Pinpoint the cell where the given text exists, returning its [x, y] midpoint coordinate. 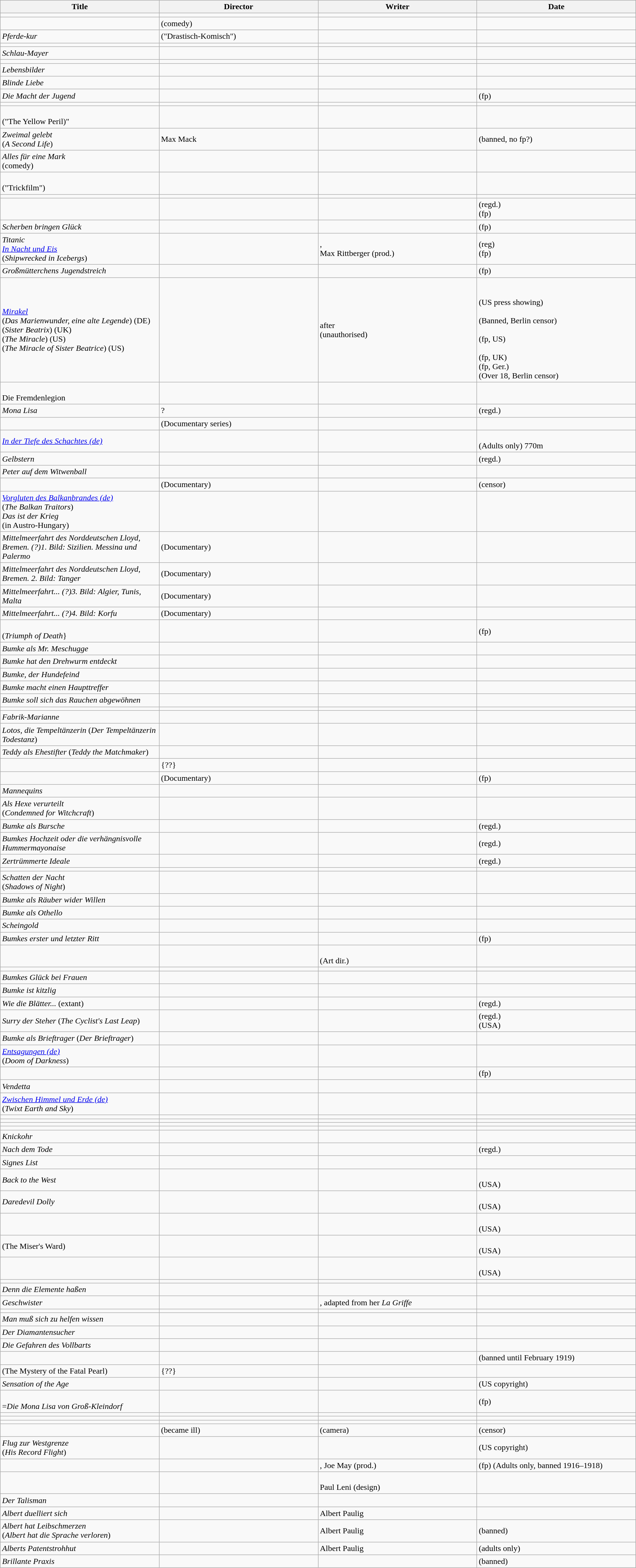
(fp) (Adults only, banned 1916–1918) [556, 1465]
(regd.) (USA) [556, 1021]
Date [556, 7]
("Drastisch-Komisch") [238, 36]
Entsagungen (de)(Doom of Darkness) [80, 1056]
(US press showing) (Banned, Berlin censor) (fp, US) (fp, UK) (fp, Ger.)(Over 18, Berlin censor) [556, 330]
Alberts Patentstrohhut [80, 1548]
(reg) (fp) [556, 249]
Blinde Liebe [80, 83]
Signes List [80, 1162]
(banned, no fp?) [556, 139]
Scherben bringen Glück [80, 227]
(comedy) [238, 23]
Mirakel (Das Marienwunder, eine alte Legende) (DE)(Sister Beatrix) (UK)(The Miracle) (US)(The Miracle of Sister Beatrice) (US) [80, 330]
In der Tiefe des Schachtes (de) [80, 441]
Bumkes Hochzeit oder die verhängnisvolle Hummermayonaise [80, 844]
Lebensbilder [80, 70]
(Art dir.) [397, 956]
Der Talisman [80, 1500]
Wie die Blätter... (extant) [80, 1003]
(The Miser's Ward) [80, 1246]
Writer [397, 7]
Albert duelliert sich [80, 1513]
Bumke als Bursche [80, 826]
Mittelmeerfahrt des Norddeutschen Lloyd, Bremen. (?)1. Bild: Sizilien. Messina und Palermo [80, 547]
(adults only) [556, 1548]
Vendetta [80, 1086]
Back to the West [80, 1179]
(The Mystery of the Fatal Pearl) [80, 1371]
(camera) [397, 1430]
Sensation of the Age [80, 1384]
Die Fremdenlegion [80, 393]
Alles für eine Mark(comedy) [80, 161]
Lotos, die Tempeltänzerin (Der Tempeltänzerin Todestanz) [80, 734]
Paul Leni (design) [397, 1483]
("Trickfilm") [80, 184]
Surry der Steher (The Cyclist's Last Leap) [80, 1021]
Fabrik-Marianne [80, 717]
Bumke soll sich das Rauchen abgewöhnen [80, 700]
Zwischen Himmel und Erde (de)(Twixt Earth and Sky) [80, 1104]
("The Yellow Peril)" [80, 117]
, adapted from her La Griffe [397, 1303]
=Die Mona Lisa von Groß-Kleindorf [80, 1401]
Als Hexe verurteilt(Condemned for Witchcraft) [80, 808]
Zertrümmerte Ideale [80, 861]
Bumke als Brieftrager (Der Brieftrager) [80, 1038]
Peter auf dem Witwenball [80, 471]
Vorgluten des Balkanbrandes (de)(The Balkan Traitors)Das ist der Krieg(in Austro-Hungary) [80, 511]
Die Macht der Jugend [80, 96]
(Adults only) 770m [556, 441]
Schatten der Nacht(Shadows of Night) [80, 882]
Pferde-kur [80, 36]
,Max Rittberger (prod.) [397, 249]
Bumke hat den Drehwurm entdeckt [80, 661]
Gelbstern [80, 459]
Man muß sich zu helfen wissen [80, 1319]
(regd.) (fp) [556, 209]
Max Mack [238, 139]
Scheingold [80, 926]
Der Diamantensucher [80, 1332]
Daredevil Dolly [80, 1202]
(Documentary series) [238, 424]
Großmütterchens Jugendstreich [80, 271]
Bumke ist kitzlig [80, 990]
(banned until February 1919) [556, 1358]
Teddy als Ehestifter (Teddy the Matchmaker) [80, 752]
Nach dem Tode [80, 1149]
Knickohr [80, 1136]
? [238, 411]
Mittelmeerfahrt des Norddeutschen Lloyd, Bremen. 2. Bild: Tanger [80, 574]
Brillante Praxis [80, 1561]
Mittelmeerfahrt... (?)4. Bild: Korfu [80, 614]
after (unauthorised) [397, 330]
Denn die Elemente haßen [80, 1290]
Bumke als Mr. Meschugge [80, 649]
Geschwister [80, 1303]
Mona Lisa [80, 411]
(Triumph of Death} [80, 631]
Mittelmeerfahrt... (?)3. Bild: Algier, Tunis, Malta [80, 596]
Bumke macht einen Haupttreffer [80, 687]
Schlau-Mayer [80, 53]
Albert hat Leibschmerzen(Albert hat die Sprache verloren) [80, 1531]
Bumke als Othello [80, 913]
Bumke, der Hundefeind [80, 674]
Title [80, 7]
, Joe May (prod.) [397, 1465]
Titanic In Nacht und Eis(Shipwrecked in Icebergs) [80, 249]
Mannequins [80, 791]
Bumke als Räuber wider Willen [80, 900]
Zweimal gelebt (A Second Life) [80, 139]
Bumkes erster und letzter Ritt [80, 938]
Flug zur Westgrenze(His Record Flight) [80, 1448]
Bumkes Glück bei Frauen [80, 977]
(became ill) [238, 1430]
Director [238, 7]
Die Gefahren des Vollbarts [80, 1345]
